Return (X, Y) of the center of cell containing provided text 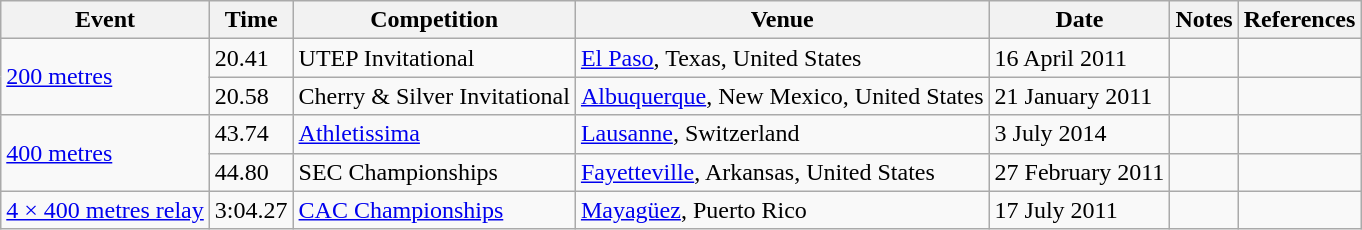
Athletissima (434, 134)
Notes (1204, 20)
Date (1080, 20)
400 metres (106, 153)
3 July 2014 (1080, 134)
43.74 (251, 134)
27 February 2011 (1080, 172)
Lausanne, Switzerland (782, 134)
16 April 2011 (1080, 58)
20.58 (251, 96)
20.41 (251, 58)
Competition (434, 20)
Venue (782, 20)
Event (106, 20)
3:04.27 (251, 210)
UTEP Invitational (434, 58)
Cherry & Silver Invitational (434, 96)
Time (251, 20)
44.80 (251, 172)
References (1300, 20)
17 July 2011 (1080, 210)
SEC Championships (434, 172)
El Paso, Texas, United States (782, 58)
200 metres (106, 77)
Mayagüez, Puerto Rico (782, 210)
CAC Championships (434, 210)
Albuquerque, New Mexico, United States (782, 96)
4 × 400 metres relay (106, 210)
21 January 2011 (1080, 96)
Fayetteville, Arkansas, United States (782, 172)
